For the text-containing cell, return its midpoint in [x, y] coordinate format. 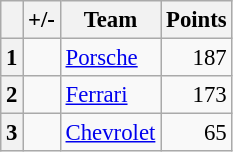
Chevrolet [110, 133]
+/- [42, 20]
187 [196, 58]
Points [196, 20]
65 [196, 133]
3 [12, 133]
173 [196, 95]
Team [110, 20]
Porsche [110, 58]
2 [12, 95]
1 [12, 58]
Ferrari [110, 95]
